Locate the cell with the specified text and output its [X, Y] center coordinate. 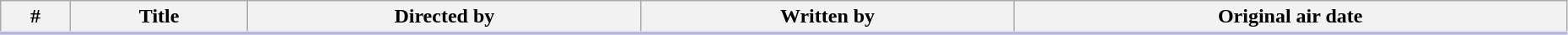
Directed by [445, 17]
Original air date [1291, 17]
Title [159, 17]
# [35, 17]
Written by [827, 17]
